Return [X, Y] of the center of cell containing provided text 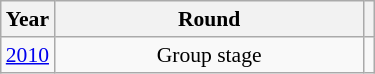
2010 [28, 55]
Year [28, 19]
Group stage [209, 55]
Round [209, 19]
